Identify which cell holds the provided text, then report its [X, Y] central coordinate. 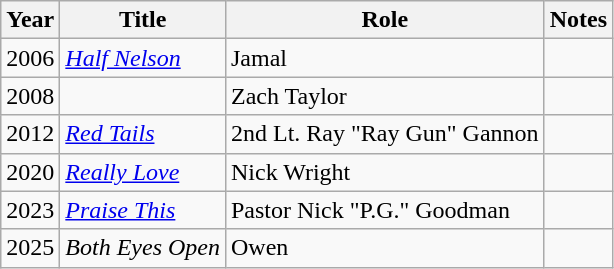
2023 [30, 210]
Red Tails [143, 134]
Year [30, 20]
Really Love [143, 172]
Pastor Nick "P.G." Goodman [384, 210]
2012 [30, 134]
Title [143, 20]
Praise This [143, 210]
2nd Lt. Ray "Ray Gun" Gannon [384, 134]
Notes [578, 20]
Zach Taylor [384, 96]
2006 [30, 58]
2025 [30, 248]
Both Eyes Open [143, 248]
2020 [30, 172]
Role [384, 20]
Owen [384, 248]
Half Nelson [143, 58]
Nick Wright [384, 172]
2008 [30, 96]
Jamal [384, 58]
